Capture the cell that displays the provided text and extract its (x, y) central coordinate. 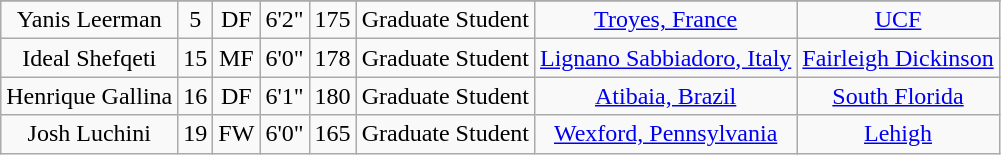
Yanis Leerman (90, 20)
Ideal Shefqeti (90, 58)
Josh Luchini (90, 134)
5 (196, 20)
165 (332, 134)
Atibaia, Brazil (665, 96)
19 (196, 134)
Fairleigh Dickinson (898, 58)
Troyes, France (665, 20)
15 (196, 58)
Lehigh (898, 134)
6'2" (284, 20)
Henrique Gallina (90, 96)
FW (236, 134)
South Florida (898, 96)
Wexford, Pennsylvania (665, 134)
16 (196, 96)
180 (332, 96)
178 (332, 58)
Lignano Sabbiadoro, Italy (665, 58)
175 (332, 20)
6'1" (284, 96)
MF (236, 58)
UCF (898, 20)
